Scan for the cell matching the given text and deliver its (X, Y) coordinate at center. 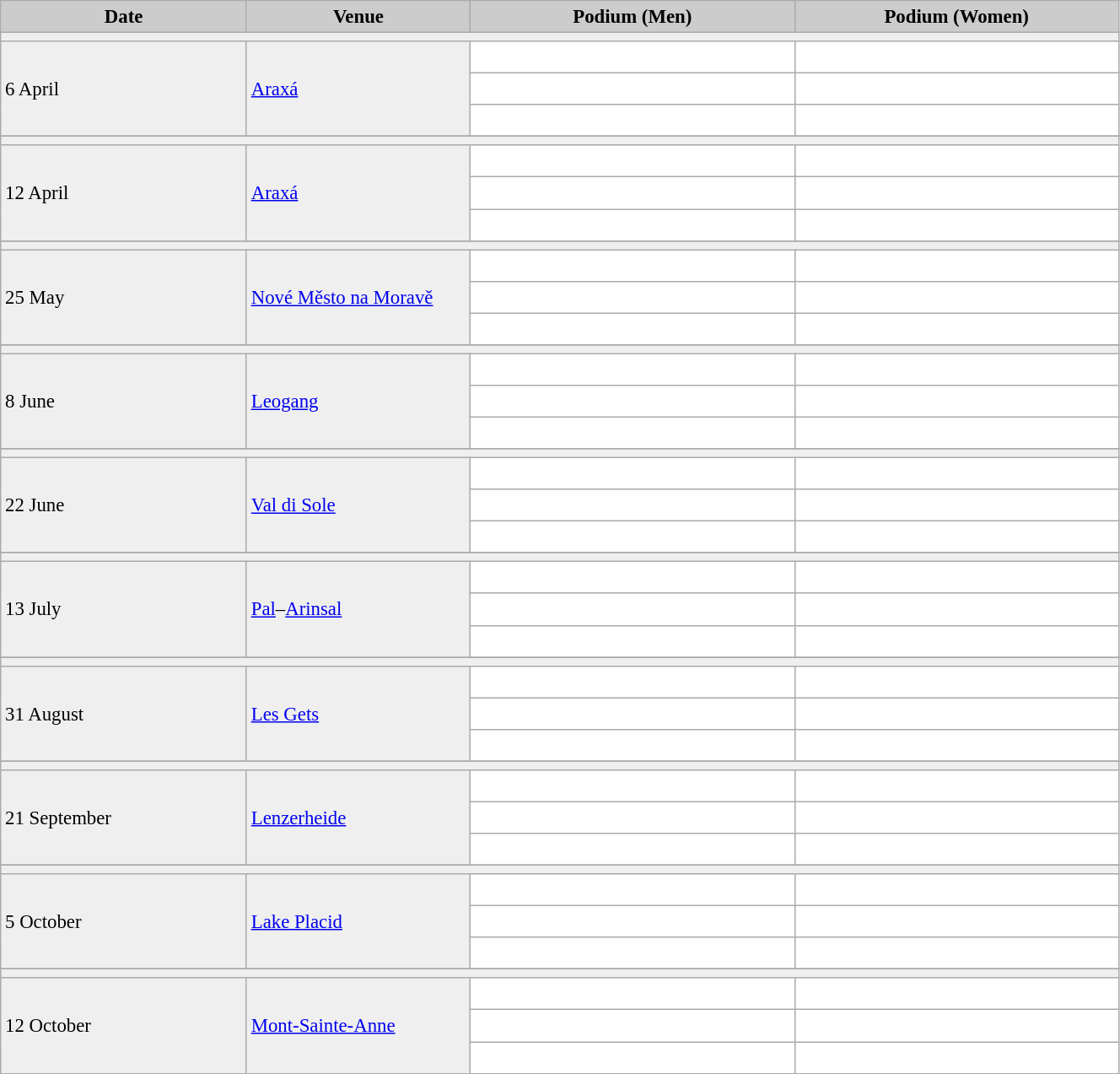
12 October (124, 1026)
Val di Sole (358, 506)
Leogang (358, 402)
5 October (124, 921)
12 April (124, 192)
Les Gets (358, 714)
Pal–Arinsal (358, 609)
Nové Město na Moravě (358, 297)
Date (124, 17)
Lake Placid (358, 921)
8 June (124, 402)
Mont-Sainte-Anne (358, 1026)
21 September (124, 818)
31 August (124, 714)
13 July (124, 609)
Podium (Men) (633, 17)
Venue (358, 17)
6 April (124, 89)
Podium (Women) (956, 17)
Lenzerheide (358, 818)
25 May (124, 297)
22 June (124, 506)
